Pinpoint the cell where the given text exists, returning its (X, Y) midpoint coordinate. 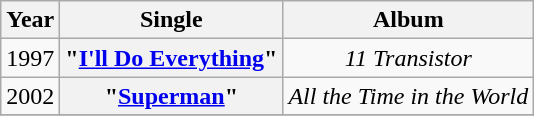
Year (30, 20)
"I'll Do Everything" (172, 58)
1997 (30, 58)
All the Time in the World (408, 96)
2002 (30, 96)
11 Transistor (408, 58)
"Superman" (172, 96)
Album (408, 20)
Single (172, 20)
